Pinpoint the cell where the given text exists, returning its [x, y] midpoint coordinate. 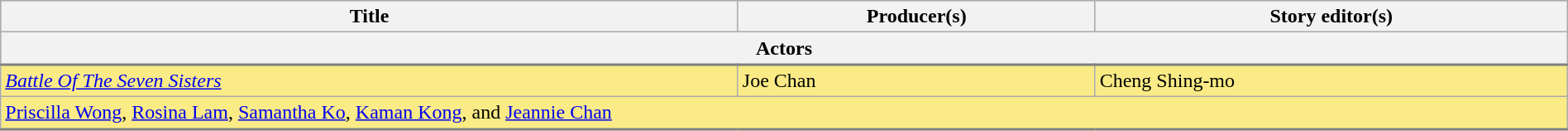
Joe Chan [916, 81]
Actors [784, 48]
Story editor(s) [1331, 17]
Priscilla Wong, Rosina Lam, Samantha Ko, Kaman Kong, and Jeannie Chan [784, 113]
Battle Of The Seven Sisters [370, 81]
Title [370, 17]
Cheng Shing-mo [1331, 81]
Producer(s) [916, 17]
